Return the [x, y] coordinate for the center point of the cell that contains the specified text.  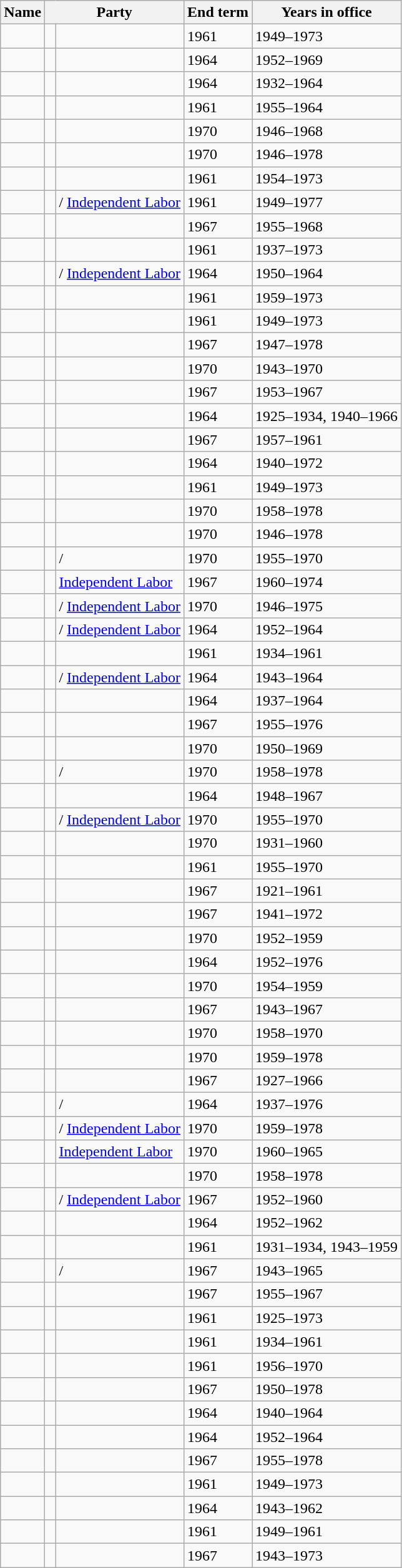
1950–1978 [327, 1389]
1932–1964 [327, 84]
1943–1962 [327, 1508]
1955–1964 [327, 107]
1947–1978 [327, 345]
End term [218, 12]
1949–1961 [327, 1532]
1950–1964 [327, 273]
1925–1934, 1940–1966 [327, 416]
1955–1968 [327, 226]
1954–1973 [327, 178]
1952–1960 [327, 1199]
1955–1967 [327, 1294]
1957–1961 [327, 440]
1937–1973 [327, 249]
1931–1934, 1943–1959 [327, 1247]
1937–1964 [327, 701]
1943–1965 [327, 1270]
1946–1975 [327, 606]
1949–1977 [327, 202]
1946–1968 [327, 131]
1953–1967 [327, 392]
1960–1965 [327, 1152]
1937–1976 [327, 1105]
1952–1962 [327, 1223]
1952–1976 [327, 962]
1959–1973 [327, 298]
1927–1966 [327, 1081]
1960–1974 [327, 582]
1952–1969 [327, 60]
1925–1973 [327, 1318]
1956–1970 [327, 1365]
1943–1964 [327, 677]
1952–1959 [327, 938]
1950–1969 [327, 748]
1954–1959 [327, 985]
1940–1964 [327, 1413]
Party [115, 12]
1921–1961 [327, 891]
1958–1970 [327, 1033]
1943–1973 [327, 1556]
1955–1976 [327, 725]
1943–1970 [327, 369]
Years in office [327, 12]
1931–1960 [327, 843]
1940–1972 [327, 463]
Name [22, 12]
1943–1967 [327, 1009]
1941–1972 [327, 914]
1955–1978 [327, 1461]
1948–1967 [327, 796]
